Return [X, Y] of the center of cell containing provided text 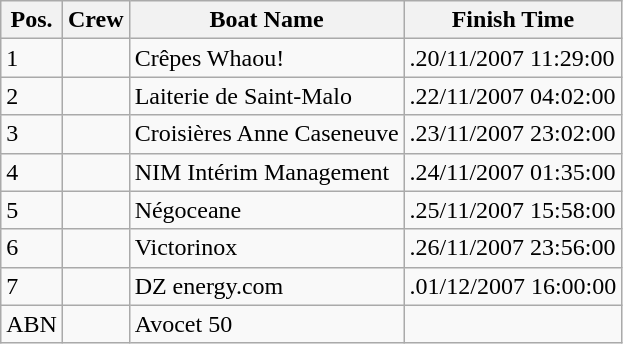
6 [32, 248]
Pos. [32, 20]
7 [32, 286]
ABN [32, 324]
.26/11/2007 23:56:00 [513, 248]
.23/11/2007 23:02:00 [513, 134]
4 [32, 172]
1 [32, 58]
3 [32, 134]
Avocet 50 [266, 324]
Victorinox [266, 248]
DZ energy.com [266, 286]
Crêpes Whaou! [266, 58]
Finish Time [513, 20]
.24/11/2007 01:35:00 [513, 172]
Crew [96, 20]
2 [32, 96]
5 [32, 210]
.25/11/2007 15:58:00 [513, 210]
.22/11/2007 04:02:00 [513, 96]
Négoceane [266, 210]
Laiterie de Saint-Malo [266, 96]
.01/12/2007 16:00:00 [513, 286]
Croisières Anne Caseneuve [266, 134]
.20/11/2007 11:29:00 [513, 58]
Boat Name [266, 20]
NIM Intérim Management [266, 172]
